For the text-containing cell, return its midpoint in (x, y) coordinate format. 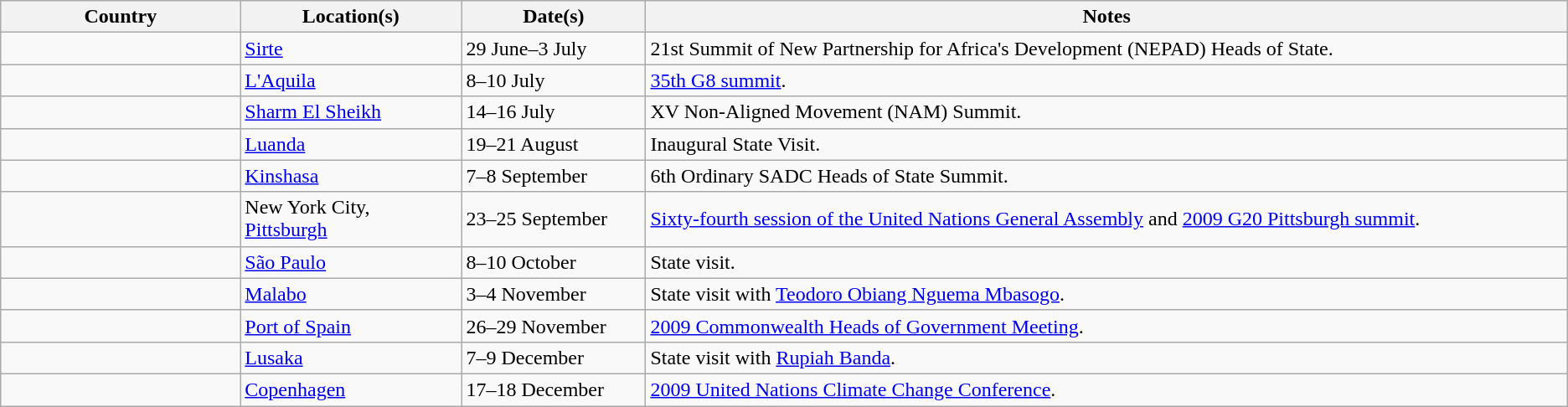
State visit with Teodoro Obiang Nguema Mbasogo. (1106, 294)
2009 Commonwealth Heads of Government Meeting. (1106, 326)
São Paulo (351, 262)
Sixty-fourth session of the United Nations General Assembly and 2009 G20 Pittsburgh summit. (1106, 219)
Malabo (351, 294)
XV Non-Aligned Movement (NAM) Summit. (1106, 112)
Country (121, 17)
Inaugural State Visit. (1106, 144)
Notes (1106, 17)
7–8 September (554, 176)
Location(s) (351, 17)
8–10 October (554, 262)
6th Ordinary SADC Heads of State Summit. (1106, 176)
New York City, Pittsburgh (351, 219)
Copenhagen (351, 389)
Port of Spain (351, 326)
Lusaka (351, 358)
19–21 August (554, 144)
Luanda (351, 144)
Sharm El Sheikh (351, 112)
23–25 September (554, 219)
Kinshasa (351, 176)
29 June–3 July (554, 49)
L'Aquila (351, 80)
7–9 December (554, 358)
State visit. (1106, 262)
3–4 November (554, 294)
Sirte (351, 49)
26–29 November (554, 326)
14–16 July (554, 112)
21st Summit of New Partnership for Africa's Development (NEPAD) Heads of State. (1106, 49)
Date(s) (554, 17)
2009 United Nations Climate Change Conference. (1106, 389)
35th G8 summit. (1106, 80)
17–18 December (554, 389)
8–10 July (554, 80)
State visit with Rupiah Banda. (1106, 358)
